Capture the cell that displays the provided text and extract its (x, y) central coordinate. 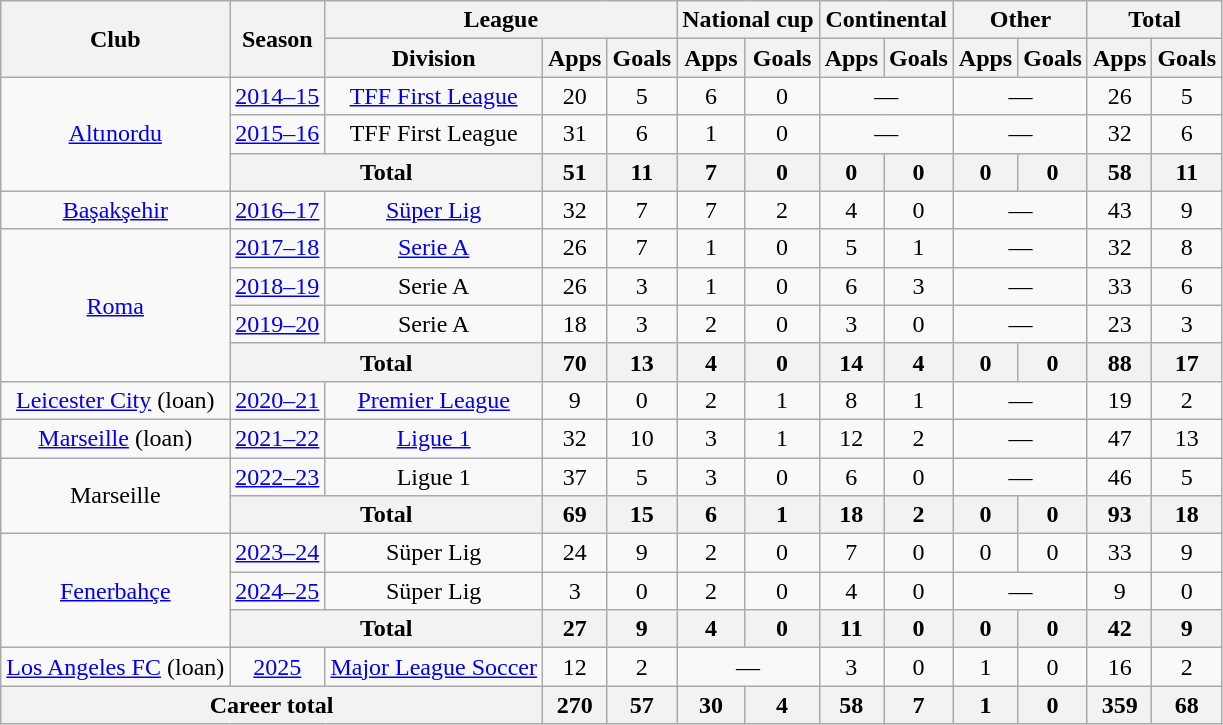
2016–17 (278, 210)
270 (575, 705)
2014–15 (278, 96)
42 (1119, 629)
88 (1119, 362)
359 (1119, 705)
68 (1187, 705)
Career total (272, 705)
Season (278, 39)
20 (575, 96)
57 (642, 705)
93 (1119, 515)
2021–22 (278, 438)
Major League Soccer (434, 667)
51 (575, 172)
2015–16 (278, 134)
69 (575, 515)
Division (434, 58)
37 (575, 477)
17 (1187, 362)
30 (711, 705)
2020–21 (278, 400)
Başakşehir (116, 210)
47 (1119, 438)
19 (1119, 400)
2022–23 (278, 477)
31 (575, 134)
10 (642, 438)
2019–20 (278, 324)
2025 (278, 667)
24 (575, 553)
Other (1020, 20)
Marseille (116, 496)
Roma (116, 305)
15 (642, 515)
16 (1119, 667)
Los Angeles FC (loan) (116, 667)
23 (1119, 324)
Club (116, 39)
Leicester City (loan) (116, 400)
Fenerbahçe (116, 591)
43 (1119, 210)
Continental (886, 20)
70 (575, 362)
27 (575, 629)
National cup (748, 20)
2023–24 (278, 553)
2017–18 (278, 248)
League (501, 20)
2018–19 (278, 286)
14 (851, 362)
Altınordu (116, 134)
Marseille (loan) (116, 438)
46 (1119, 477)
Premier League (434, 400)
2024–25 (278, 591)
